Output the [X, Y] coordinate of the center of the cell containing the given text.  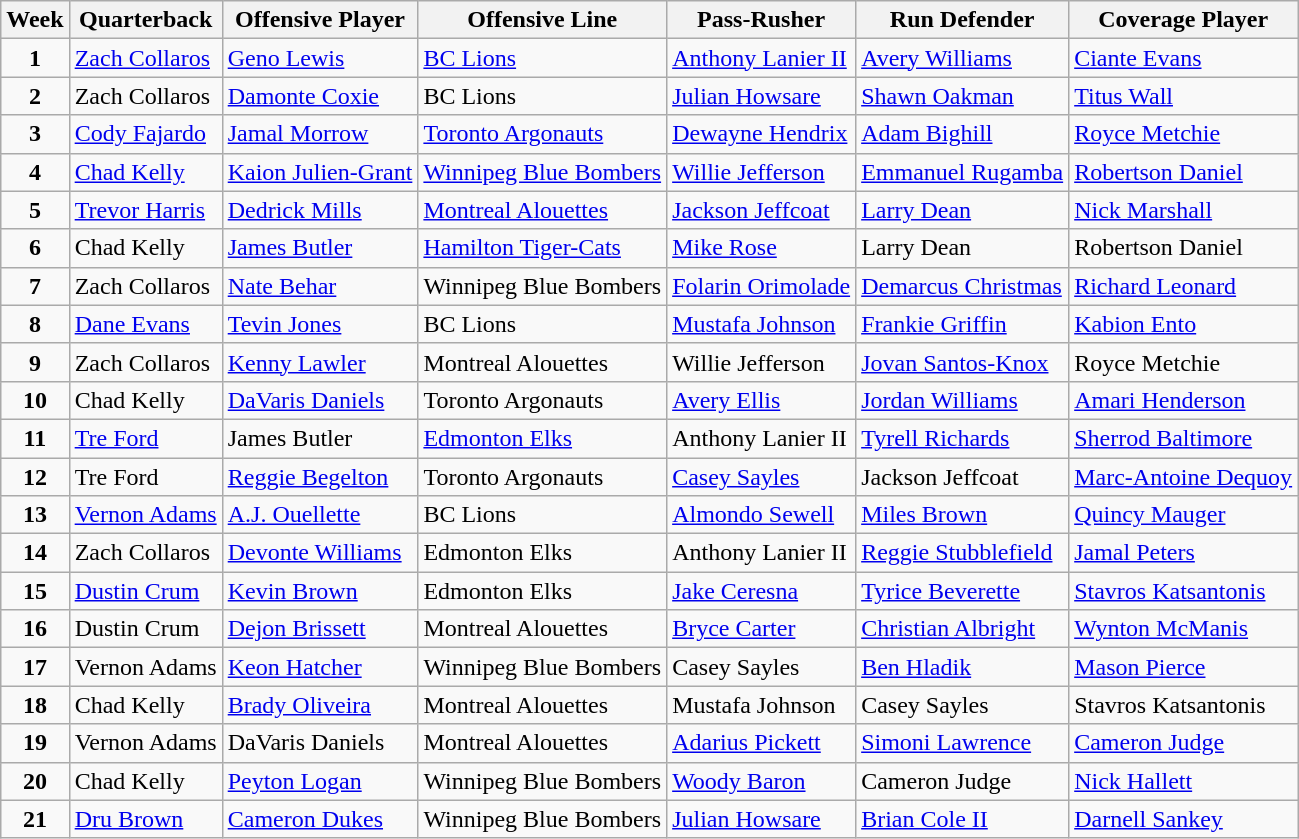
Kenny Lawler [320, 362]
Frankie Griffin [962, 324]
Sherrod Baltimore [1184, 438]
Damonte Coxie [320, 96]
Bryce Carter [762, 629]
17 [35, 667]
Darnell Sankey [1184, 819]
Dane Evans [146, 324]
Almondo Sewell [762, 515]
Christian Albright [962, 629]
Coverage Player [1184, 20]
Tyrell Richards [962, 438]
14 [35, 553]
Jamal Morrow [320, 134]
Mason Pierce [1184, 667]
1 [35, 58]
Ciante Evans [1184, 58]
Miles Brown [962, 515]
Jovan Santos-Knox [962, 362]
Brian Cole II [962, 819]
13 [35, 515]
Reggie Begelton [320, 477]
Jake Ceresna [762, 591]
18 [35, 705]
Mike Rose [762, 248]
5 [35, 210]
Offensive Player [320, 20]
Ben Hladik [962, 667]
7 [35, 286]
Dewayne Hendrix [762, 134]
Avery Ellis [762, 400]
Nick Marshall [1184, 210]
4 [35, 172]
Emmanuel Rugamba [962, 172]
Richard Leonard [1184, 286]
Adam Bighill [962, 134]
Quarterback [146, 20]
Trevor Harris [146, 210]
Folarin Orimolade [762, 286]
Brady Oliveira [320, 705]
Pass-Rusher [762, 20]
Offensive Line [542, 20]
Week [35, 20]
Kabion Ento [1184, 324]
Peyton Logan [320, 781]
12 [35, 477]
A.J. Ouellette [320, 515]
Woody Baron [762, 781]
Jordan Williams [962, 400]
19 [35, 743]
Kaion Julien-Grant [320, 172]
3 [35, 134]
20 [35, 781]
Reggie Stubblefield [962, 553]
Nick Hallett [1184, 781]
Shawn Oakman [962, 96]
21 [35, 819]
Titus Wall [1184, 96]
Dru Brown [146, 819]
Tevin Jones [320, 324]
10 [35, 400]
Wynton McManis [1184, 629]
Tyrice Beverette [962, 591]
Quincy Mauger [1184, 515]
Dejon Brissett [320, 629]
Keon Hatcher [320, 667]
Cody Fajardo [146, 134]
Run Defender [962, 20]
Avery Williams [962, 58]
Nate Behar [320, 286]
Adarius Pickett [762, 743]
9 [35, 362]
Dedrick Mills [320, 210]
Cameron Dukes [320, 819]
11 [35, 438]
2 [35, 96]
8 [35, 324]
15 [35, 591]
Demarcus Christmas [962, 286]
16 [35, 629]
Hamilton Tiger-Cats [542, 248]
Geno Lewis [320, 58]
Jamal Peters [1184, 553]
Marc-Antoine Dequoy [1184, 477]
Devonte Williams [320, 553]
Kevin Brown [320, 591]
6 [35, 248]
Amari Henderson [1184, 400]
Simoni Lawrence [962, 743]
